Provide the [X, Y] coordinate of the cell's center where the given text is located.  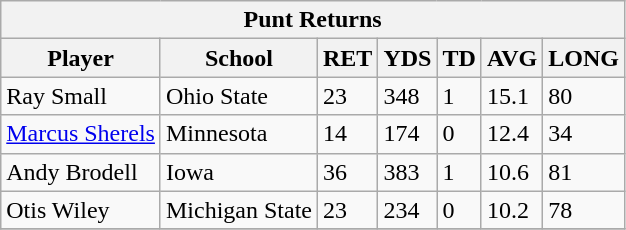
AVG [512, 58]
Player [81, 58]
12.4 [512, 134]
10.6 [512, 172]
Ohio State [238, 96]
78 [584, 210]
34 [584, 134]
Minnesota [238, 134]
Andy Brodell [81, 172]
174 [408, 134]
YDS [408, 58]
Punt Returns [313, 20]
234 [408, 210]
80 [584, 96]
36 [347, 172]
Otis Wiley [81, 210]
10.2 [512, 210]
Marcus Sherels [81, 134]
348 [408, 96]
RET [347, 58]
383 [408, 172]
TD [459, 58]
Michigan State [238, 210]
Ray Small [81, 96]
School [238, 58]
81 [584, 172]
Iowa [238, 172]
15.1 [512, 96]
LONG [584, 58]
14 [347, 134]
